Detect which cell encompasses the target text, then output its (x, y) center coordinate. 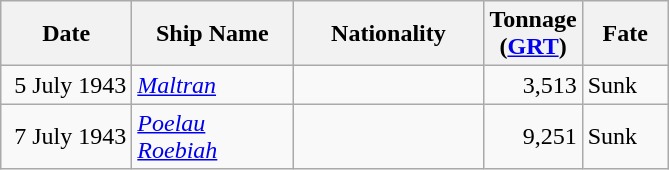
5 July 1943 (66, 85)
Date (66, 34)
Maltran (212, 85)
7 July 1943 (66, 136)
Fate (625, 34)
Ship Name (212, 34)
9,251 (533, 136)
3,513 (533, 85)
Poelau Roebiah (212, 136)
Nationality (388, 34)
Tonnage(GRT) (533, 34)
